Capture the cell that displays the provided text and extract its (X, Y) central coordinate. 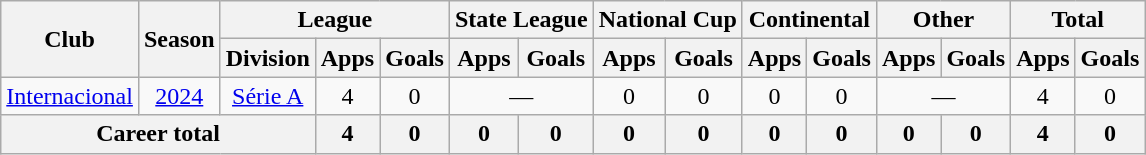
Club (70, 39)
Career total (158, 134)
Other (943, 20)
Internacional (70, 96)
Division (268, 58)
Série A (268, 96)
Continental (809, 20)
2024 (179, 96)
Season (179, 39)
Total (1078, 20)
League (334, 20)
National Cup (668, 20)
State League (521, 20)
